Locate the cell with the specified text and output its [X, Y] center coordinate. 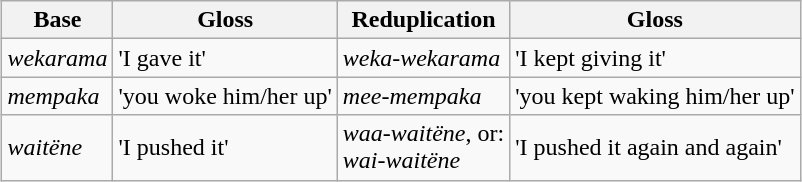
weka-wekarama [423, 58]
'I gave it' [225, 58]
'I kept giving it' [655, 58]
Base [58, 20]
'you woke him/her up' [225, 96]
waa-waitëne, or: wai-waitëne [423, 148]
Reduplication [423, 20]
waitëne [58, 148]
mee-mempaka [423, 96]
wekarama [58, 58]
'I pushed it again and again' [655, 148]
mempaka [58, 96]
'I pushed it' [225, 148]
'you kept waking him/her up' [655, 96]
